Extract the [x, y] coordinate from the center of the cell holding the provided text.  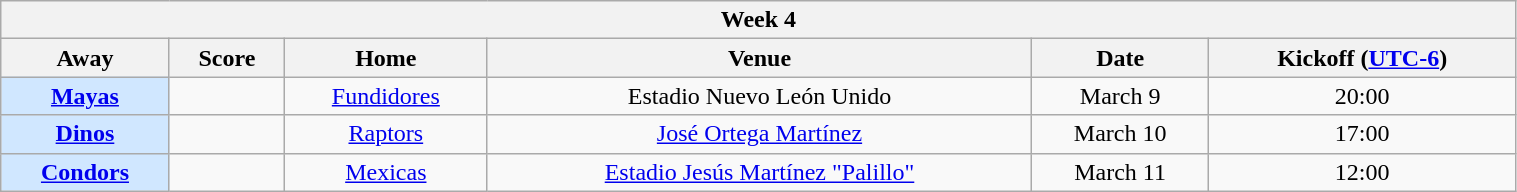
March 10 [1120, 134]
Date [1120, 58]
Estadio Jesús Martínez "Palillo" [760, 172]
Dinos [85, 134]
Mayas [85, 96]
March 11 [1120, 172]
Fundidores [386, 96]
Estadio Nuevo León Unido [760, 96]
Kickoff (UTC-6) [1362, 58]
Away [85, 58]
Home [386, 58]
Score [226, 58]
José Ortega Martínez [760, 134]
Venue [760, 58]
March 9 [1120, 96]
Week 4 [758, 20]
12:00 [1362, 172]
20:00 [1362, 96]
17:00 [1362, 134]
Mexicas [386, 172]
Condors [85, 172]
Raptors [386, 134]
